Search for the cell housing the specified text and yield its [x, y] center coordinate. 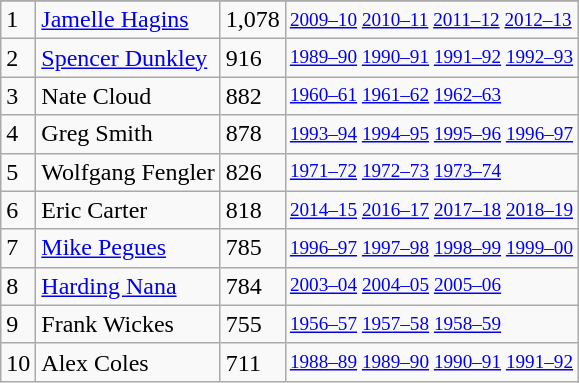
Eric Carter [128, 210]
1,078 [252, 20]
2 [18, 58]
Mike Pegues [128, 248]
9 [18, 324]
1971–72 1972–73 1973–74 [431, 172]
Alex Coles [128, 362]
10 [18, 362]
784 [252, 286]
1 [18, 20]
Greg Smith [128, 134]
882 [252, 96]
4 [18, 134]
Nate Cloud [128, 96]
Wolfgang Fengler [128, 172]
1988–89 1989–90 1990–91 1991–92 [431, 362]
6 [18, 210]
916 [252, 58]
8 [18, 286]
3 [18, 96]
1996–97 1997–98 1998–99 1999–00 [431, 248]
1989–90 1990–91 1991–92 1992–93 [431, 58]
711 [252, 362]
2009–10 2010–11 2011–12 2012–13 [431, 20]
Jamelle Hagins [128, 20]
1960–61 1961–62 1962–63 [431, 96]
1993–94 1994–95 1995–96 1996–97 [431, 134]
2014–15 2016–17 2017–18 2018–19 [431, 210]
Harding Nana [128, 286]
878 [252, 134]
755 [252, 324]
5 [18, 172]
818 [252, 210]
7 [18, 248]
Spencer Dunkley [128, 58]
826 [252, 172]
785 [252, 248]
Frank Wickes [128, 324]
2003–04 2004–05 2005–06 [431, 286]
1956–57 1957–58 1958–59 [431, 324]
